Pinpoint the cell where the given text exists, returning its (X, Y) midpoint coordinate. 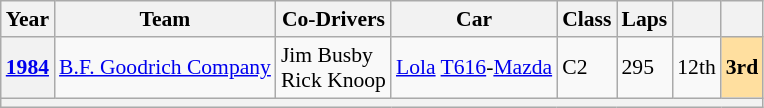
C2 (586, 68)
Year (28, 19)
Team (165, 19)
12th (696, 68)
Jim Busby Rick Knoop (334, 68)
Class (586, 19)
B.F. Goodrich Company (165, 68)
295 (644, 68)
Lola T616-Mazda (474, 68)
Laps (644, 19)
3rd (742, 68)
Co-Drivers (334, 19)
1984 (28, 68)
Car (474, 19)
